Detect which cell encompasses the target text, then output its (x, y) center coordinate. 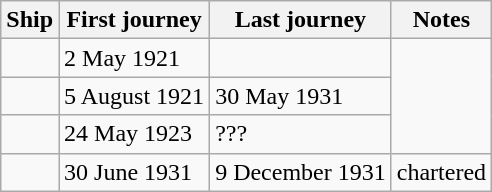
30 May 1931 (301, 96)
2 May 1921 (134, 58)
??? (301, 134)
30 June 1931 (134, 172)
9 December 1931 (301, 172)
chartered (441, 172)
24 May 1923 (134, 134)
First journey (134, 20)
5 August 1921 (134, 96)
Last journey (301, 20)
Ship (30, 20)
Notes (441, 20)
